Output the [X, Y] coordinate of the center of the cell containing the given text.  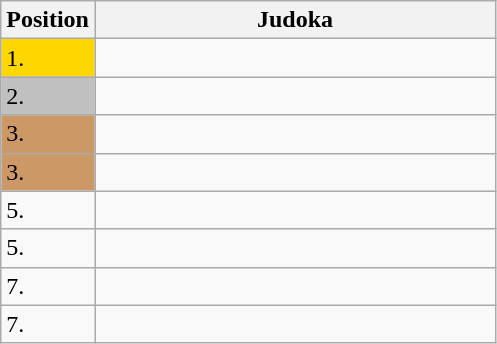
Judoka [294, 20]
2. [48, 96]
1. [48, 58]
Position [48, 20]
